For the text-containing cell, return its midpoint in (x, y) coordinate format. 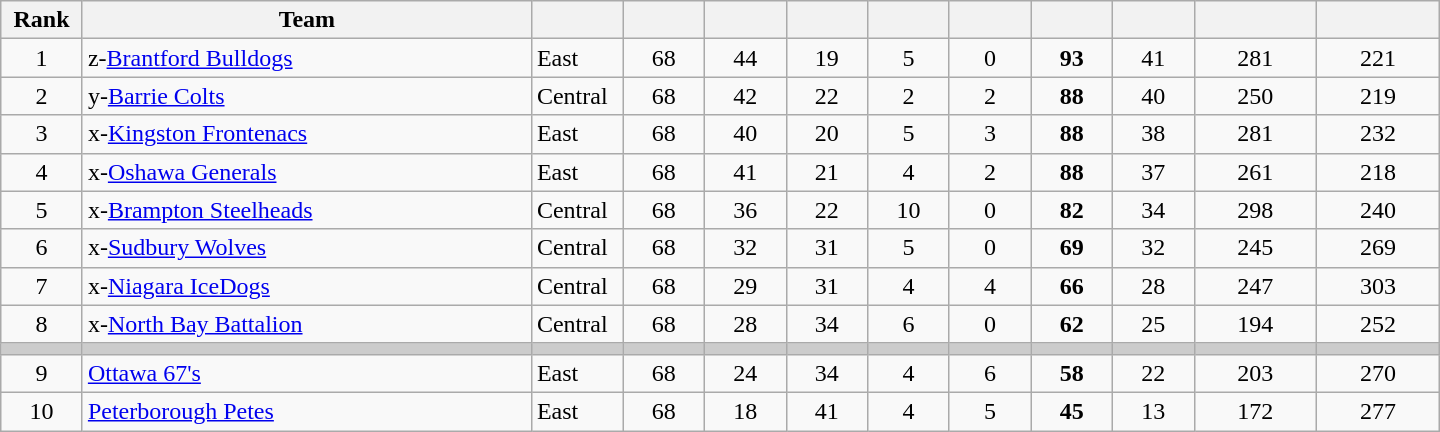
303 (1378, 286)
245 (1255, 248)
x-Sudbury Wolves (306, 248)
172 (1255, 411)
21 (827, 172)
x-North Bay Battalion (306, 324)
x-Oshawa Generals (306, 172)
45 (1072, 411)
8 (42, 324)
250 (1255, 96)
x-Brampton Steelheads (306, 210)
252 (1378, 324)
194 (1255, 324)
247 (1255, 286)
1 (42, 58)
203 (1255, 373)
20 (827, 134)
Team (306, 20)
218 (1378, 172)
Rank (42, 20)
Ottawa 67's (306, 373)
25 (1153, 324)
7 (42, 286)
93 (1072, 58)
24 (745, 373)
261 (1255, 172)
240 (1378, 210)
36 (745, 210)
270 (1378, 373)
44 (745, 58)
38 (1153, 134)
18 (745, 411)
219 (1378, 96)
y-Barrie Colts (306, 96)
37 (1153, 172)
x-Kingston Frontenacs (306, 134)
298 (1255, 210)
9 (42, 373)
232 (1378, 134)
x-Niagara IceDogs (306, 286)
42 (745, 96)
62 (1072, 324)
269 (1378, 248)
82 (1072, 210)
277 (1378, 411)
z-Brantford Bulldogs (306, 58)
66 (1072, 286)
29 (745, 286)
13 (1153, 411)
Peterborough Petes (306, 411)
69 (1072, 248)
58 (1072, 373)
221 (1378, 58)
19 (827, 58)
